Capture the cell that displays the provided text and extract its (x, y) central coordinate. 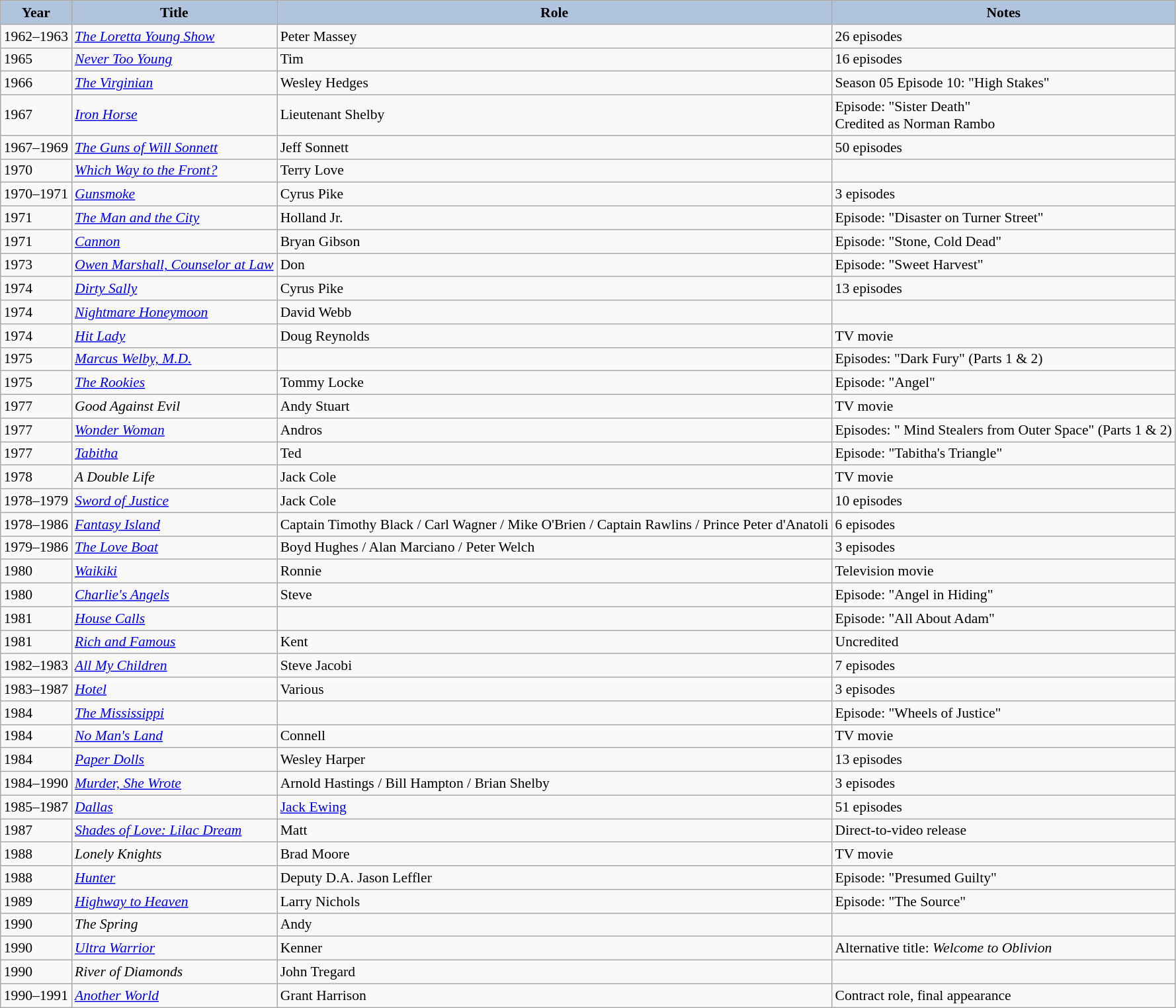
Episode: "Angel in Hiding" (1004, 595)
Ultra Warrior (175, 948)
Jack Ewing (554, 807)
The Love Boat (175, 548)
The Spring (175, 925)
1966 (36, 83)
1967 (36, 115)
Deputy D.A. Jason Leffler (554, 878)
Never Too Young (175, 60)
A Double Life (175, 478)
Television movie (1004, 571)
The Loretta Young Show (175, 36)
Episode: "All About Adam" (1004, 618)
Charlie's Angels (175, 595)
1978–1986 (36, 525)
Terry Love (554, 171)
Don (554, 265)
Ted (554, 454)
All My Children (175, 666)
16 episodes (1004, 60)
Steve Jacobi (554, 666)
Steve (554, 595)
Good Against Evil (175, 407)
Hunter (175, 878)
Which Way to the Front? (175, 171)
Role (554, 13)
Uncredited (1004, 642)
Murder, She Wrote (175, 784)
Gunsmoke (175, 194)
Rich and Famous (175, 642)
Alternative title: Welcome to Oblivion (1004, 948)
Highway to Heaven (175, 902)
The Man and the City (175, 218)
51 episodes (1004, 807)
No Man's Land (175, 736)
Episode: "Wheels of Justice" (1004, 713)
Fantasy Island (175, 525)
Notes (1004, 13)
1970 (36, 171)
1973 (36, 265)
Episodes: " Mind Stealers from Outer Space" (Parts 1 & 2) (1004, 430)
Episode: "Angel" (1004, 383)
Grant Harrison (554, 995)
Lonely Knights (175, 855)
House Calls (175, 618)
1989 (36, 902)
Contract role, final appearance (1004, 995)
Ronnie (554, 571)
Tommy Locke (554, 383)
Wonder Woman (175, 430)
Episode: "Stone, Cold Dead" (1004, 241)
Connell (554, 736)
6 episodes (1004, 525)
Owen Marshall, Counselor at Law (175, 265)
Iron Horse (175, 115)
Shades of Love: Lilac Dream (175, 831)
Andy (554, 925)
Various (554, 689)
Title (175, 13)
The Rookies (175, 383)
1987 (36, 831)
Season 05 Episode 10: "High Stakes" (1004, 83)
10 episodes (1004, 501)
Marcus Welby, M.D. (175, 359)
1970–1971 (36, 194)
Holland Jr. (554, 218)
1985–1987 (36, 807)
Doug Reynolds (554, 336)
Sword of Justice (175, 501)
1978 (36, 478)
7 episodes (1004, 666)
Episode: "Tabitha's Triangle" (1004, 454)
David Webb (554, 312)
1982–1983 (36, 666)
Boyd Hughes / Alan Marciano / Peter Welch (554, 548)
Larry Nichols (554, 902)
50 episodes (1004, 147)
Wesley Hedges (554, 83)
1967–1969 (36, 147)
Andy Stuart (554, 407)
Bryan Gibson (554, 241)
Wesley Harper (554, 760)
Another World (175, 995)
Nightmare Honeymoon (175, 312)
Hotel (175, 689)
Episode: "The Source" (1004, 902)
Arnold Hastings / Bill Hampton / Brian Shelby (554, 784)
Peter Massey (554, 36)
1979–1986 (36, 548)
Waikiki (175, 571)
Dirty Sally (175, 289)
1983–1987 (36, 689)
Jeff Sonnett (554, 147)
Andros (554, 430)
Dallas (175, 807)
1962–1963 (36, 36)
Lieutenant Shelby (554, 115)
Tim (554, 60)
The Guns of Will Sonnett (175, 147)
Year (36, 13)
Episode: "Sister Death"Credited as Norman Rambo (1004, 115)
Cannon (175, 241)
Episodes: "Dark Fury" (Parts 1 & 2) (1004, 359)
Captain Timothy Black / Carl Wagner / Mike O'Brien / Captain Rawlins / Prince Peter d'Anatoli (554, 525)
Tabitha (175, 454)
Kenner (554, 948)
Paper Dolls (175, 760)
Matt (554, 831)
The Mississippi (175, 713)
26 episodes (1004, 36)
Hit Lady (175, 336)
Episode: "Presumed Guilty" (1004, 878)
Episode: "Sweet Harvest" (1004, 265)
Brad Moore (554, 855)
1984–1990 (36, 784)
1978–1979 (36, 501)
Kent (554, 642)
The Virginian (175, 83)
1965 (36, 60)
Episode: "Disaster on Turner Street" (1004, 218)
1990–1991 (36, 995)
Direct-to-video release (1004, 831)
John Tregard (554, 972)
River of Diamonds (175, 972)
